For the text-containing cell, return its midpoint in [X, Y] coordinate format. 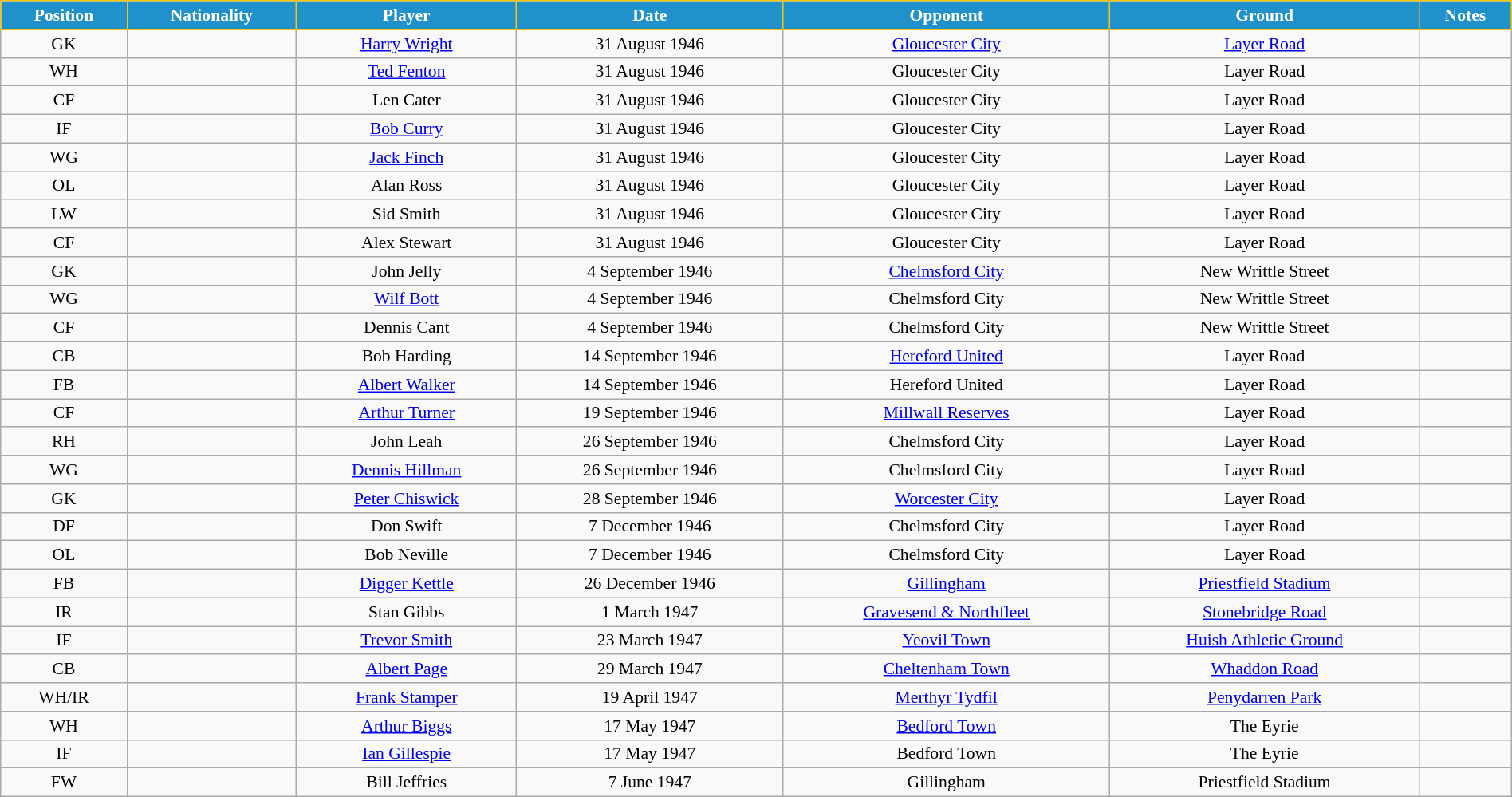
Frank Stamper [407, 697]
LW [64, 215]
Dennis Hillman [407, 470]
IR [64, 612]
Stan Gibbs [407, 612]
19 April 1947 [650, 697]
John Jelly [407, 271]
Gravesend & Northfleet [947, 612]
Trevor Smith [407, 641]
19 September 1946 [650, 413]
Arthur Turner [407, 413]
Peter Chiswick [407, 499]
Notes [1465, 15]
Albert Walker [407, 385]
Opponent [947, 15]
23 March 1947 [650, 641]
Position [64, 15]
Worcester City [947, 499]
Ted Fenton [407, 72]
26 December 1946 [650, 584]
Date [650, 15]
Cheltenham Town [947, 669]
Bob Curry [407, 129]
Len Cater [407, 101]
Player [407, 15]
Digger Kettle [407, 584]
Millwall Reserves [947, 413]
FW [64, 783]
RH [64, 442]
Huish Athletic Ground [1265, 641]
Bob Harding [407, 357]
Ian Gillespie [407, 754]
29 March 1947 [650, 669]
Bob Neville [407, 555]
Harry Wright [407, 44]
Alex Stewart [407, 243]
Yeovil Town [947, 641]
Penydarren Park [1265, 697]
Stonebridge Road [1265, 612]
28 September 1946 [650, 499]
Alan Ross [407, 186]
Don Swift [407, 527]
Arthur Biggs [407, 726]
Nationality [211, 15]
DF [64, 527]
Merthyr Tydfil [947, 697]
Ground [1265, 15]
Whaddon Road [1265, 669]
7 June 1947 [650, 783]
1 March 1947 [650, 612]
Dennis Cant [407, 328]
Bill Jeffries [407, 783]
Sid Smith [407, 215]
John Leah [407, 442]
Jack Finch [407, 157]
WH/IR [64, 697]
Albert Page [407, 669]
Wilf Bott [407, 299]
